Provide the (X, Y) coordinate of the cell's center where the given text is located.  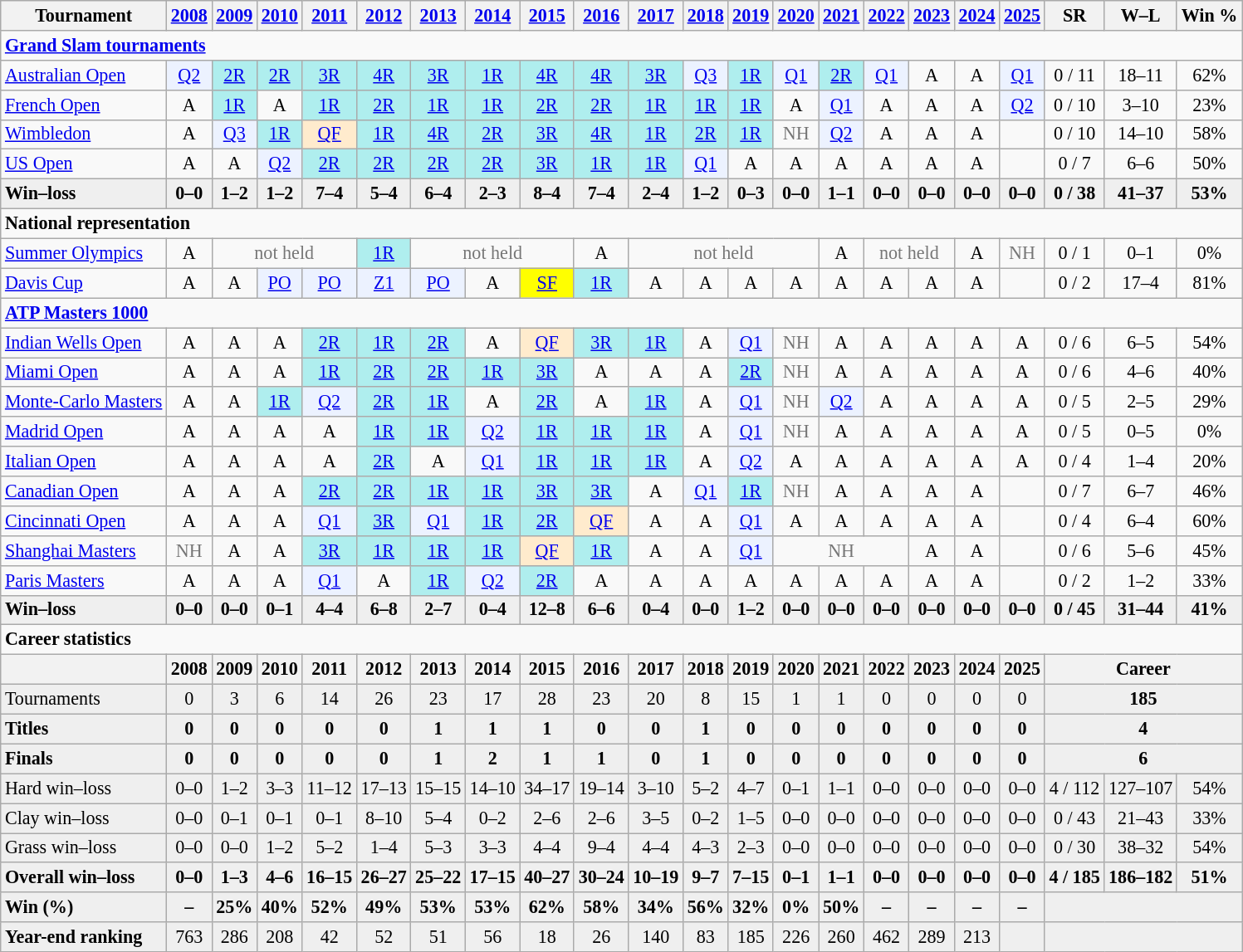
14 (330, 699)
38–32 (1141, 847)
2–4 (656, 193)
15 (751, 699)
30–24 (601, 877)
2–5 (1141, 402)
ATP Masters 1000 (621, 313)
60% (1209, 520)
Madrid Open (84, 432)
0–5 (1141, 432)
Overall win–loss (84, 877)
Year-end ranking (84, 937)
8 (705, 699)
7–15 (751, 877)
34–17 (547, 788)
5–6 (1141, 550)
Miami Open (84, 372)
0 / 11 (1074, 75)
52 (384, 937)
Shanghai Masters (84, 550)
41–37 (1141, 193)
18 (547, 937)
19–14 (601, 788)
20 (656, 699)
17–15 (492, 877)
56% (705, 907)
56 (492, 937)
83 (705, 937)
Career statistics (621, 640)
2 (492, 759)
49% (384, 907)
Clay win–loss (84, 818)
41% (1209, 610)
40–27 (547, 877)
15–15 (438, 788)
8–10 (384, 818)
Summer Olympics (84, 253)
5–3 (438, 847)
3–5 (656, 818)
51% (1209, 877)
186–182 (1141, 877)
Tournament (84, 15)
286 (234, 937)
25% (234, 907)
45% (1209, 550)
289 (932, 937)
0 / 43 (1074, 818)
140 (656, 937)
6–8 (384, 610)
Grand Slam tournaments (621, 45)
W–L (1141, 15)
763 (189, 937)
4–3 (705, 847)
16–15 (330, 877)
42 (330, 937)
0 / 1 (1074, 253)
Hard win–loss (84, 788)
17 (492, 699)
Z1 (384, 283)
46% (1209, 491)
31–44 (1141, 610)
208 (279, 937)
18–11 (1141, 75)
Davis Cup (84, 283)
Wimbledon (84, 134)
Monte-Carlo Masters (84, 402)
Australian Open (84, 75)
26–27 (384, 877)
20% (1209, 461)
11–12 (330, 788)
213 (976, 937)
Tournaments (84, 699)
23% (1209, 105)
4–7 (751, 788)
9–7 (705, 877)
SF (547, 283)
81% (1209, 283)
8–4 (547, 193)
0–3 (751, 193)
Win (%) (84, 907)
2–7 (438, 610)
Canadian Open (84, 491)
28 (547, 699)
3 (234, 699)
127–107 (1141, 788)
25–22 (438, 877)
1–3 (234, 877)
Win % (1209, 15)
Grass win–loss (84, 847)
0 / 38 (1074, 193)
226 (795, 937)
34% (656, 907)
32% (751, 907)
Finals (84, 759)
21–43 (1141, 818)
Career (1143, 669)
0 / 45 (1074, 610)
Cincinnati Open (84, 520)
462 (886, 937)
9–4 (601, 847)
US Open (84, 164)
6–5 (1141, 342)
4 (1143, 729)
6–7 (1141, 491)
10–19 (656, 877)
1–5 (751, 818)
National representation (621, 223)
17–13 (384, 788)
52% (330, 907)
0 / 30 (1074, 847)
Paris Masters (84, 580)
51 (438, 937)
260 (841, 937)
4 / 185 (1074, 877)
4 / 112 (1074, 788)
12–8 (547, 610)
French Open (84, 105)
Italian Open (84, 461)
SR (1074, 15)
29% (1209, 402)
17–4 (1141, 283)
Titles (84, 729)
Indian Wells Open (84, 342)
